Identify which cell holds the provided text, then report its (X, Y) central coordinate. 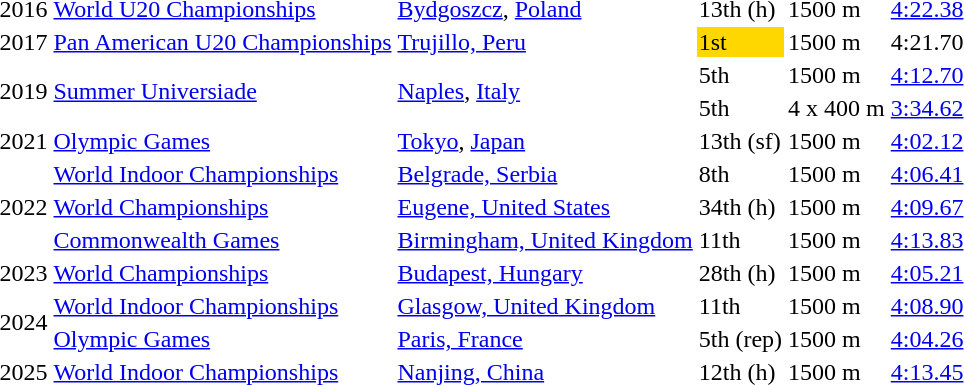
Birmingham, United Kingdom (545, 240)
1st (740, 42)
Commonwealth Games (222, 240)
Budapest, Hungary (545, 273)
Trujillo, Peru (545, 42)
Naples, Italy (545, 92)
34th (h) (740, 207)
Glasgow, United Kingdom (545, 306)
Eugene, United States (545, 207)
Tokyo, Japan (545, 141)
8th (740, 174)
13th (sf) (740, 141)
Paris, France (545, 339)
Belgrade, Serbia (545, 174)
4 x 400 m (837, 108)
5th (rep) (740, 339)
Pan American U20 Championships (222, 42)
Summer Universiade (222, 92)
28th (h) (740, 273)
